For the text-containing cell, return its midpoint in (X, Y) coordinate format. 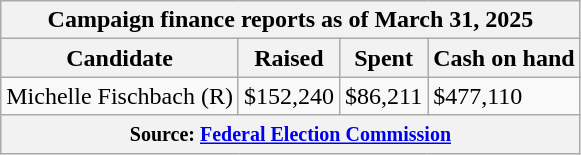
$477,110 (504, 96)
Candidate (120, 58)
Raised (288, 58)
Campaign finance reports as of March 31, 2025 (290, 20)
$86,211 (383, 96)
Source: Federal Election Commission (290, 134)
Cash on hand (504, 58)
$152,240 (288, 96)
Michelle Fischbach (R) (120, 96)
Spent (383, 58)
